Scan for the cell matching the given text and deliver its [x, y] coordinate at center. 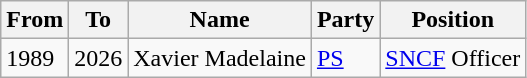
2026 [98, 58]
Xavier Madelaine [220, 58]
Position [453, 20]
SNCF Officer [453, 58]
Party [345, 20]
From [35, 20]
PS [345, 58]
Name [220, 20]
1989 [35, 58]
To [98, 20]
